Search for the cell housing the specified text and yield its (X, Y) center coordinate. 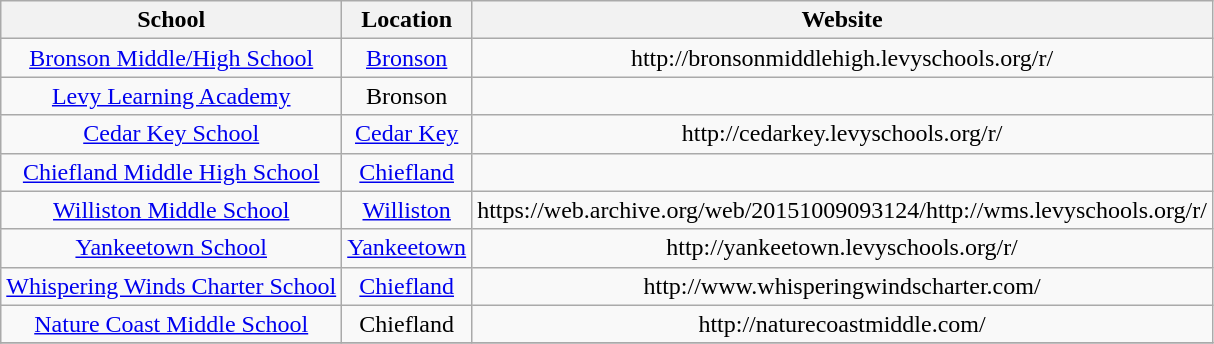
http://bronsonmiddlehigh.levyschools.org/r/ (842, 58)
http://www.whisperingwindscharter.com/ (842, 286)
Yankeetown School (172, 248)
https://web.archive.org/web/20151009093124/http://wms.levyschools.org/r/ (842, 210)
Bronson Middle/High School (172, 58)
Chiefland Middle High School (172, 172)
Levy Learning Academy (172, 96)
Whispering Winds Charter School (172, 286)
Cedar Key School (172, 134)
http://naturecoastmiddle.com/ (842, 324)
Yankeetown (407, 248)
Nature Coast Middle School (172, 324)
http://cedarkey.levyschools.org/r/ (842, 134)
Cedar Key (407, 134)
Location (407, 20)
Williston Middle School (172, 210)
http://yankeetown.levyschools.org/r/ (842, 248)
School (172, 20)
Williston (407, 210)
Website (842, 20)
